Determine the [X, Y] coordinate at the center of the cell enclosing the given text.  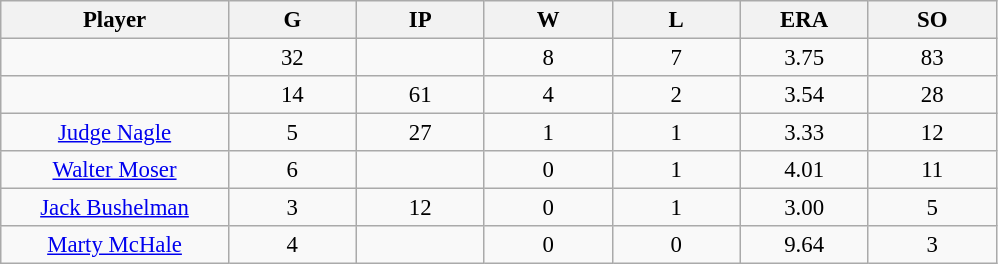
83 [932, 58]
W [548, 20]
27 [420, 133]
2 [676, 95]
Marty McHale [115, 245]
3.33 [804, 133]
3.75 [804, 58]
Judge Nagle [115, 133]
L [676, 20]
14 [292, 95]
IP [420, 20]
28 [932, 95]
6 [292, 170]
4.01 [804, 170]
9.64 [804, 245]
3.00 [804, 208]
Walter Moser [115, 170]
7 [676, 58]
32 [292, 58]
SO [932, 20]
11 [932, 170]
8 [548, 58]
3.54 [804, 95]
61 [420, 95]
G [292, 20]
Player [115, 20]
ERA [804, 20]
Jack Bushelman [115, 208]
